Find where the given text appears and provide that cell's center as (x, y) coordinate. 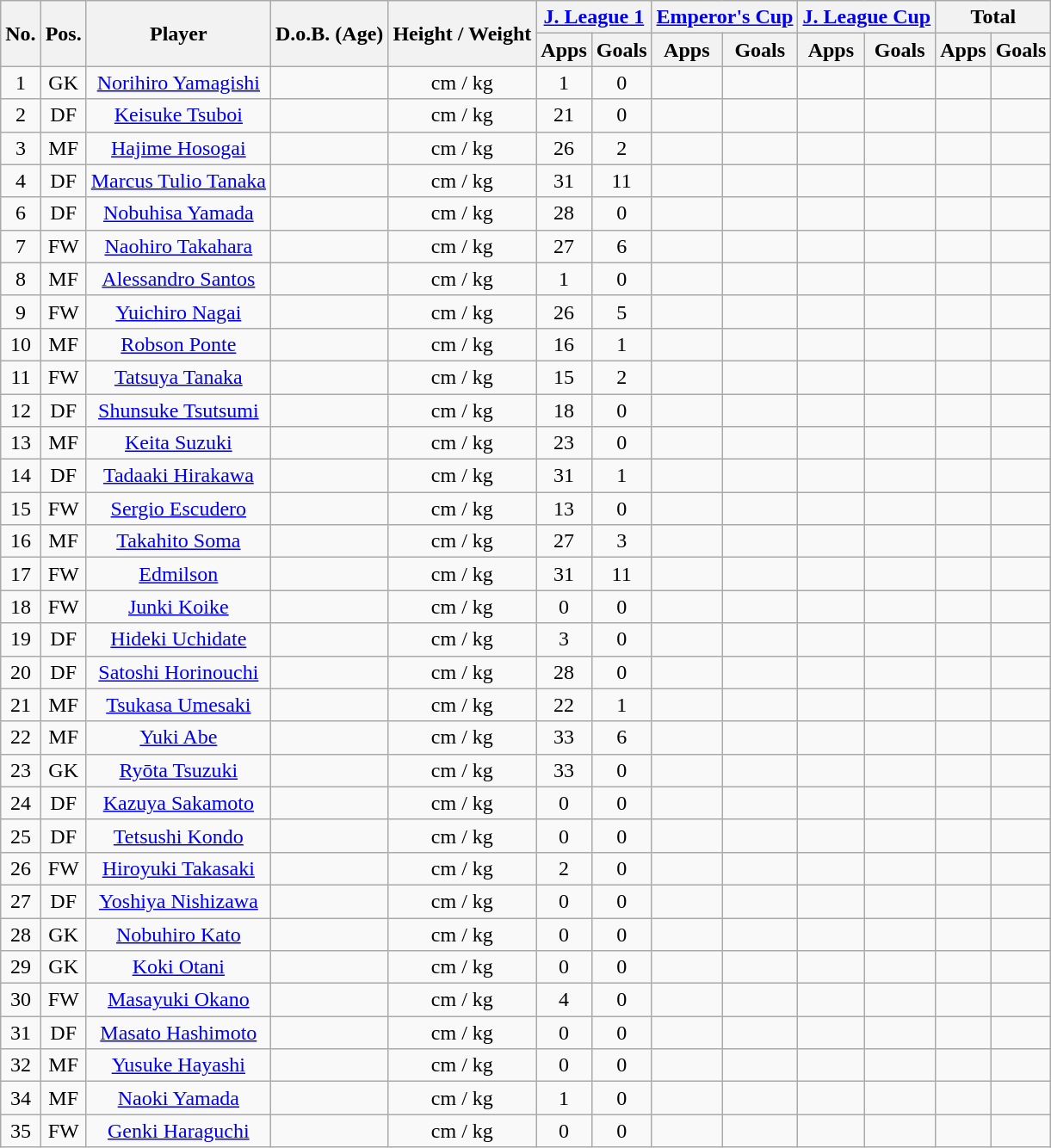
D.o.B. (Age) (329, 34)
Tatsuya Tanaka (178, 377)
Yusuke Hayashi (178, 1065)
5 (621, 312)
25 (21, 836)
Nobuhiro Kato (178, 934)
14 (21, 476)
12 (21, 410)
17 (21, 574)
34 (21, 1098)
20 (21, 672)
Edmilson (178, 574)
Naohiro Takahara (178, 246)
Masayuki Okano (178, 1000)
Yoshiya Nishizawa (178, 901)
7 (21, 246)
Keisuke Tsuboi (178, 115)
Player (178, 34)
Hajime Hosogai (178, 148)
No. (21, 34)
Naoki Yamada (178, 1098)
Emperor's Cup (725, 17)
Tsukasa Umesaki (178, 705)
Koki Otani (178, 967)
10 (21, 344)
35 (21, 1131)
Nobuhisa Yamada (178, 213)
Hideki Uchidate (178, 639)
Yuichiro Nagai (178, 312)
Yuki Abe (178, 738)
29 (21, 967)
Tadaaki Hirakawa (178, 476)
Sergio Escudero (178, 509)
Masato Hashimoto (178, 1033)
Keita Suzuki (178, 443)
J. League 1 (594, 17)
8 (21, 279)
Robson Ponte (178, 344)
19 (21, 639)
Hiroyuki Takasaki (178, 868)
Junki Koike (178, 607)
Pos. (64, 34)
32 (21, 1065)
Alessandro Santos (178, 279)
Shunsuke Tsutsumi (178, 410)
Marcus Tulio Tanaka (178, 181)
Genki Haraguchi (178, 1131)
Norihiro Yamagishi (178, 83)
9 (21, 312)
Total (993, 17)
Satoshi Horinouchi (178, 672)
Kazuya Sakamoto (178, 803)
J. League Cup (867, 17)
Ryōta Tsuzuki (178, 770)
Height / Weight (462, 34)
30 (21, 1000)
Tetsushi Kondo (178, 836)
24 (21, 803)
Takahito Soma (178, 541)
